Find where the given text appears and provide that cell's center as [X, Y] coordinate. 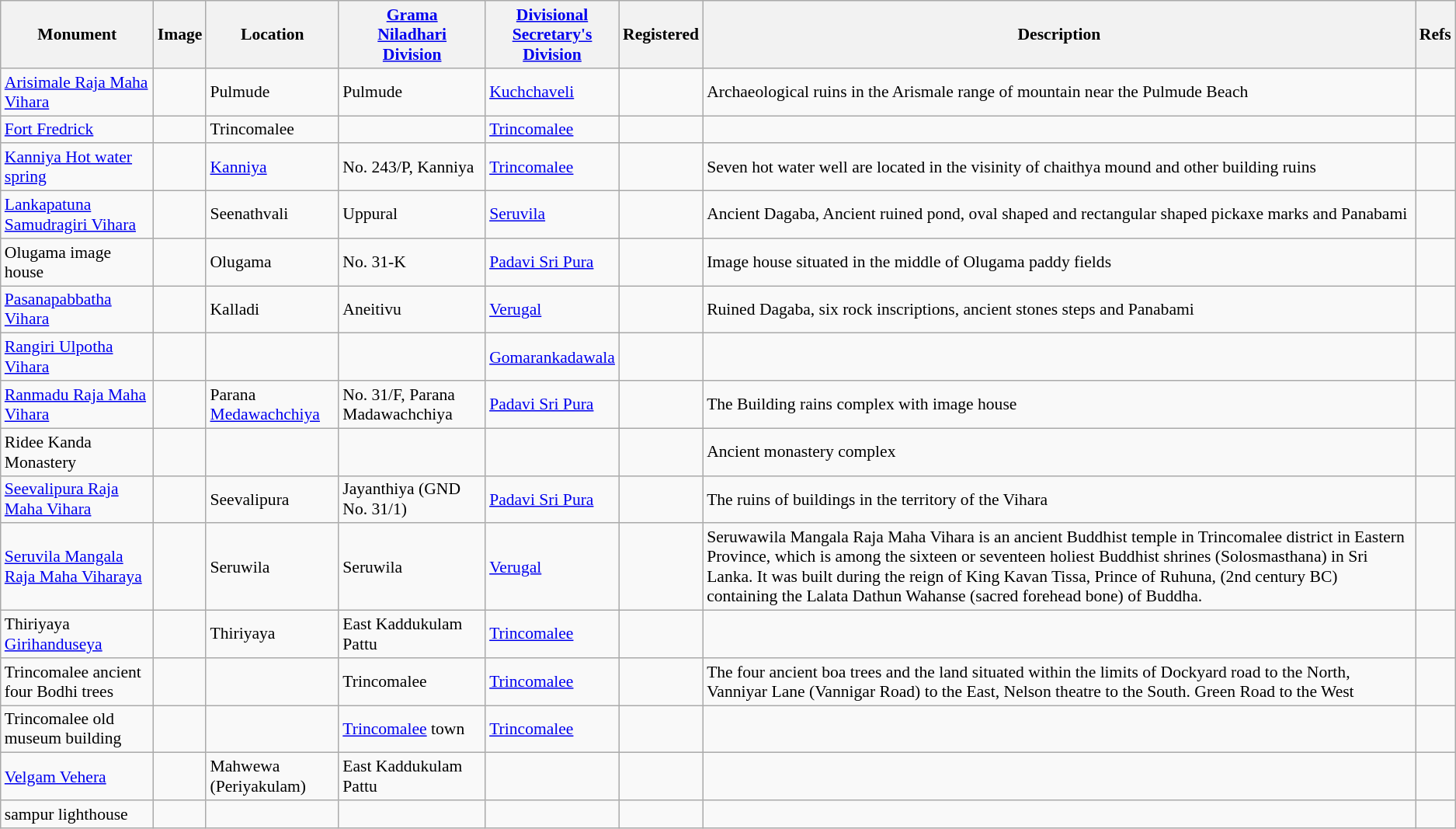
Trincomalee ancient four Bodhi trees [78, 682]
Archaeological ruins in the Arismale range of mountain near the Pulmude Beach [1059, 92]
Velgam Vehera [78, 777]
Seruvila [552, 214]
Refs [1435, 34]
Kanniya [272, 168]
Seruvila Mangala Raja Maha Viharaya [78, 567]
Image [180, 34]
The ruins of buildings in the territory of the Vihara [1059, 499]
Mahwewa (Periyakulam) [272, 777]
Ridee Kanda Monastery [78, 452]
No. 31-K [412, 263]
Jayanthiya (GND No. 31/1) [412, 499]
The Building rains complex with image house [1059, 404]
Pasanapabbatha Vihara [78, 309]
Thiriyaya [272, 634]
Arisimale Raja Maha Vihara [78, 92]
Thiriyaya Girihanduseya [78, 634]
Seevalipura Raja Maha Vihara [78, 499]
Seven hot water well are located in the visinity of chaithya mound and other building ruins [1059, 168]
Registered [661, 34]
Olugama image house [78, 263]
Trincomalee town [412, 729]
Parana Medawachchiya [272, 404]
Seevalipura [272, 499]
Aneitivu [412, 309]
Trincomalee old museum building [78, 729]
Kalladi [272, 309]
Lankapatuna Samudragiri Vihara [78, 214]
DivisionalSecretary'sDivision [552, 34]
No. 31/F, Parana Madawachchiya [412, 404]
Location [272, 34]
Monument [78, 34]
Description [1059, 34]
Olugama [272, 263]
Gomarankadawala [552, 357]
GramaNiladhariDivision [412, 34]
Fort Fredrick [78, 130]
sampur lighthouse [78, 814]
Ranmadu Raja Maha Vihara [78, 404]
Ancient Dagaba, Ancient ruined pond, oval shaped and rectangular shaped pickaxe marks and Panabami [1059, 214]
Ancient monastery complex [1059, 452]
Uppural [412, 214]
Rangiri Ulpotha Vihara [78, 357]
Image house situated in the middle of Olugama paddy fields [1059, 263]
Kanniya Hot water spring [78, 168]
Ruined Dagaba, six rock inscriptions, ancient stones steps and Panabami [1059, 309]
No. 243/P, Kanniya [412, 168]
Kuchchaveli [552, 92]
Seenathvali [272, 214]
